From the cell containing the given text, extract its center point as (x, y) coordinate. 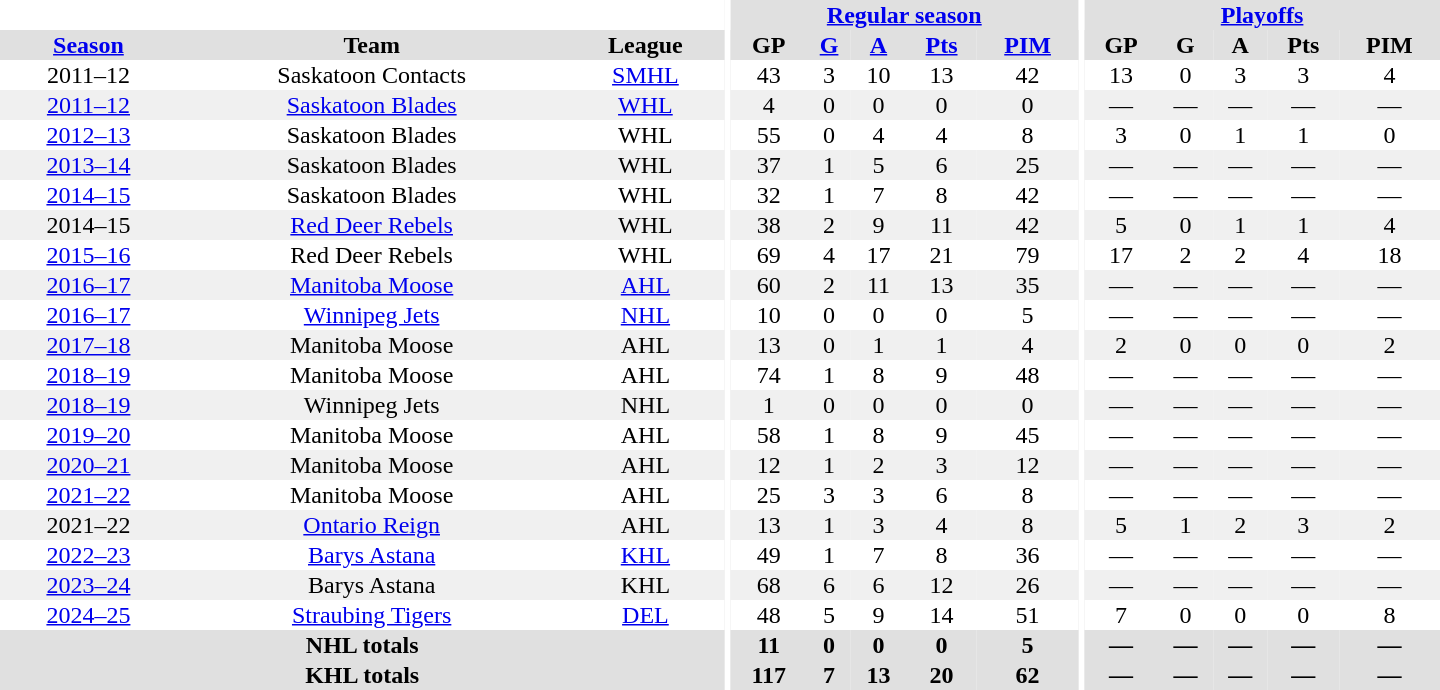
2023–24 (88, 585)
62 (1028, 675)
49 (768, 555)
60 (768, 285)
2019–20 (88, 435)
2013–14 (88, 165)
NHL totals (362, 645)
35 (1028, 285)
117 (768, 675)
68 (768, 585)
74 (768, 375)
Ontario Reign (372, 525)
51 (1028, 615)
32 (768, 195)
14 (942, 615)
League (645, 45)
26 (1028, 585)
55 (768, 135)
KHL totals (362, 675)
20 (942, 675)
2012–13 (88, 135)
58 (768, 435)
21 (942, 255)
2022–23 (88, 555)
Straubing Tigers (372, 615)
43 (768, 75)
18 (1390, 255)
Season (88, 45)
DEL (645, 615)
79 (1028, 255)
Saskatoon Contacts (372, 75)
37 (768, 165)
36 (1028, 555)
2017–18 (88, 345)
69 (768, 255)
2015–16 (88, 255)
Playoffs (1262, 15)
38 (768, 225)
Regular season (904, 15)
Team (372, 45)
45 (1028, 435)
2020–21 (88, 465)
SMHL (645, 75)
2024–25 (88, 615)
